Capture the cell that displays the provided text and extract its [x, y] central coordinate. 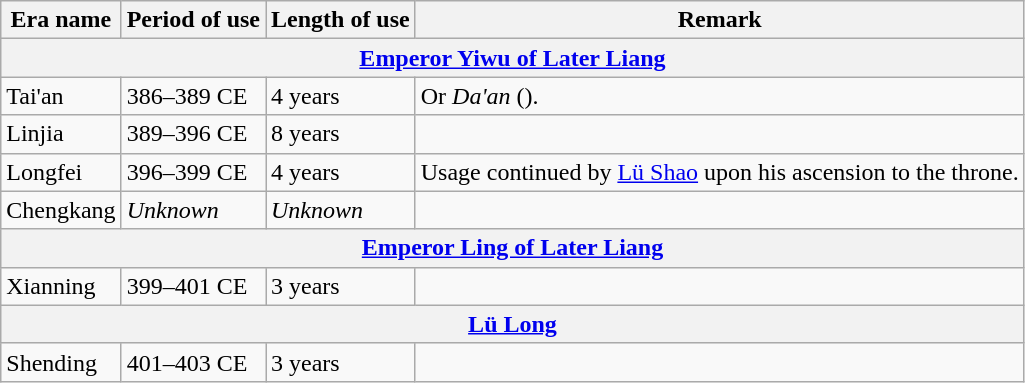
Linjia [61, 134]
Longfei [61, 172]
Emperor Yiwu of Later Liang [512, 58]
386–389 CE [193, 96]
Tai'an [61, 96]
Xianning [61, 286]
Shending [61, 362]
Usage continued by Lü Shao upon his ascension to the throne. [720, 172]
Period of use [193, 20]
Chengkang [61, 210]
Or Da'an (). [720, 96]
Length of use [341, 20]
389–396 CE [193, 134]
Emperor Ling of Later Liang [512, 248]
Era name [61, 20]
396–399 CE [193, 172]
401–403 CE [193, 362]
399–401 CE [193, 286]
8 years [341, 134]
Remark [720, 20]
Lü Long [512, 324]
